Return [X, Y] of the center of cell containing provided text 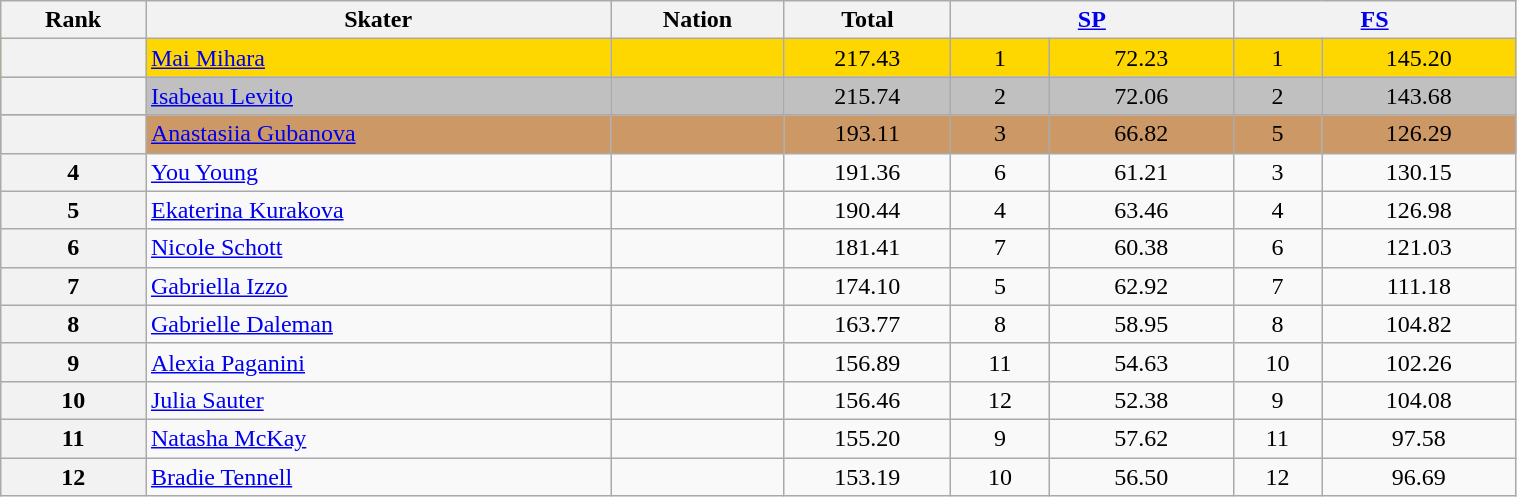
Bradie Tennell [378, 477]
FS [1374, 20]
63.46 [1141, 210]
126.29 [1419, 134]
SP [1092, 20]
191.36 [867, 172]
Mai Mihara [378, 58]
Rank [74, 20]
Total [867, 20]
215.74 [867, 96]
Julia Sauter [378, 400]
52.38 [1141, 400]
193.11 [867, 134]
156.89 [867, 362]
62.92 [1141, 286]
145.20 [1419, 58]
143.68 [1419, 96]
102.26 [1419, 362]
Alexia Paganini [378, 362]
Gabriella Izzo [378, 286]
174.10 [867, 286]
57.62 [1141, 438]
104.82 [1419, 324]
111.18 [1419, 286]
72.06 [1141, 96]
Natasha McKay [378, 438]
104.08 [1419, 400]
130.15 [1419, 172]
72.23 [1141, 58]
60.38 [1141, 248]
190.44 [867, 210]
96.69 [1419, 477]
58.95 [1141, 324]
Ekaterina Kurakova [378, 210]
153.19 [867, 477]
You Young [378, 172]
Isabeau Levito [378, 96]
Nation [698, 20]
Anastasiia Gubanova [378, 134]
163.77 [867, 324]
155.20 [867, 438]
61.21 [1141, 172]
Nicole Schott [378, 248]
181.41 [867, 248]
121.03 [1419, 248]
126.98 [1419, 210]
54.63 [1141, 362]
Skater [378, 20]
97.58 [1419, 438]
56.50 [1141, 477]
66.82 [1141, 134]
156.46 [867, 400]
Gabrielle Daleman [378, 324]
217.43 [867, 58]
